Extract the (X, Y) coordinate from the center of the cell holding the provided text.  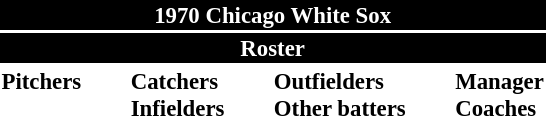
Roster (272, 48)
1970 Chicago White Sox (272, 15)
